For the text-containing cell, return its midpoint in [X, Y] coordinate format. 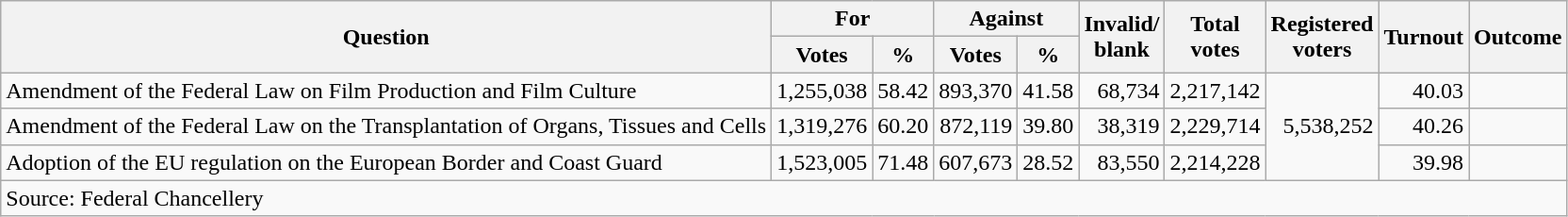
58.42 [903, 91]
39.98 [1424, 162]
Amendment of the Federal Law on the Transplantation of Organs, Tissues and Cells [386, 126]
2,214,228 [1216, 162]
41.58 [1048, 91]
Outcome [1518, 37]
2,217,142 [1216, 91]
83,550 [1121, 162]
Source: Federal Chancellery [784, 198]
2,229,714 [1216, 126]
Question [386, 37]
Adoption of the EU regulation on the European Border and Coast Guard [386, 162]
1,255,038 [822, 91]
1,523,005 [822, 162]
28.52 [1048, 162]
39.80 [1048, 126]
60.20 [903, 126]
Turnout [1424, 37]
40.26 [1424, 126]
872,119 [976, 126]
38,319 [1121, 126]
40.03 [1424, 91]
Against [1006, 19]
5,538,252 [1322, 126]
71.48 [903, 162]
For [853, 19]
893,370 [976, 91]
1,319,276 [822, 126]
Registeredvoters [1322, 37]
607,673 [976, 162]
Amendment of the Federal Law on Film Production and Film Culture [386, 91]
Totalvotes [1216, 37]
68,734 [1121, 91]
Invalid/blank [1121, 37]
